Locate the cell with the specified text and output its (x, y) center coordinate. 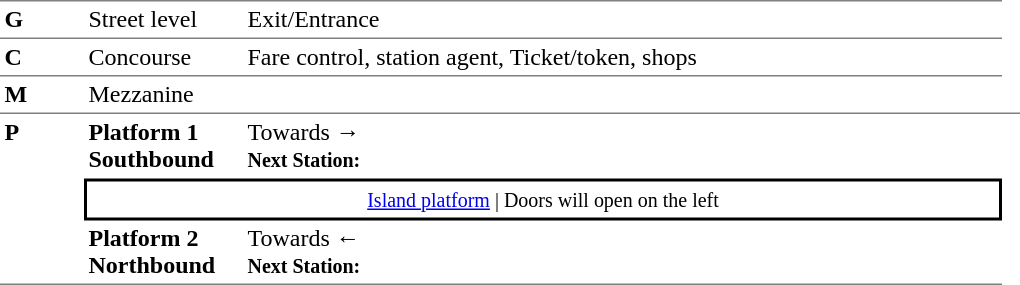
M (42, 95)
Concourse (164, 58)
P (42, 200)
Mezzanine (164, 95)
C (42, 58)
G (42, 20)
Fare control, station agent, Ticket/token, shops (622, 58)
Platform 1Southbound (164, 146)
Platform 2Northbound (164, 252)
Island platform | Doors will open on the left (543, 199)
Street level (164, 20)
Exit/Entrance (622, 20)
Towards ← Next Station: (622, 252)
Towards → Next Station: (622, 146)
